Pinpoint the cell where the given text exists, returning its [x, y] midpoint coordinate. 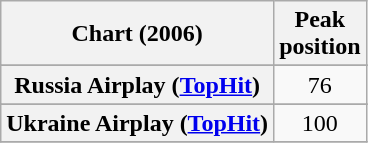
Chart (2006) [138, 34]
Russia Airplay (TopHit) [138, 85]
100 [320, 123]
Peakposition [320, 34]
76 [320, 85]
Ukraine Airplay (TopHit) [138, 123]
